Detect which cell encompasses the target text, then output its [X, Y] center coordinate. 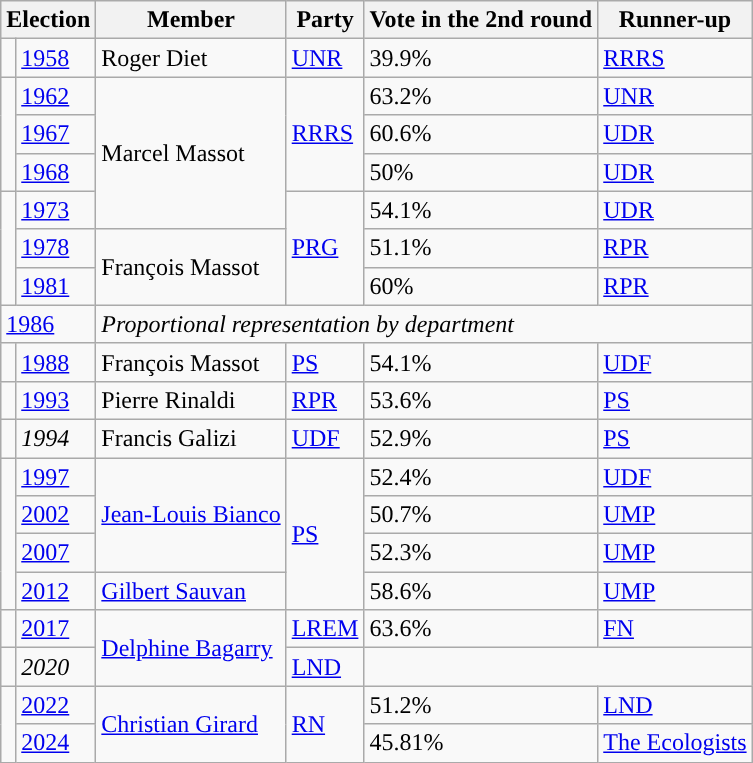
1973 [56, 210]
2002 [56, 515]
45.81% [481, 743]
Gilbert Sauvan [191, 591]
Runner-up [675, 20]
Election [48, 20]
50.7% [481, 515]
2024 [56, 743]
1958 [56, 58]
2017 [56, 629]
PRG [325, 248]
58.6% [481, 591]
63.2% [481, 96]
Roger Diet [191, 58]
RN [325, 724]
Vote in the 2nd round [481, 20]
1962 [56, 96]
1978 [56, 248]
50% [481, 172]
51.1% [481, 248]
63.6% [481, 629]
1986 [48, 324]
LREM [325, 629]
Delphine Bagarry [191, 648]
2020 [56, 667]
1981 [56, 286]
Party [325, 20]
Proportional representation by department [424, 324]
The Ecologists [675, 743]
2012 [56, 591]
1997 [56, 477]
52.9% [481, 438]
52.4% [481, 477]
Christian Girard [191, 724]
1968 [56, 172]
Francis Galizi [191, 438]
2022 [56, 705]
39.9% [481, 58]
60% [481, 286]
Pierre Rinaldi [191, 400]
FN [675, 629]
1988 [56, 362]
51.2% [481, 705]
52.3% [481, 553]
1993 [56, 400]
Jean-Louis Bianco [191, 515]
1994 [56, 438]
Marcel Massot [191, 153]
1967 [56, 134]
Member [191, 20]
53.6% [481, 400]
60.6% [481, 134]
2007 [56, 553]
